Locate the cell with the specified text and output its [x, y] center coordinate. 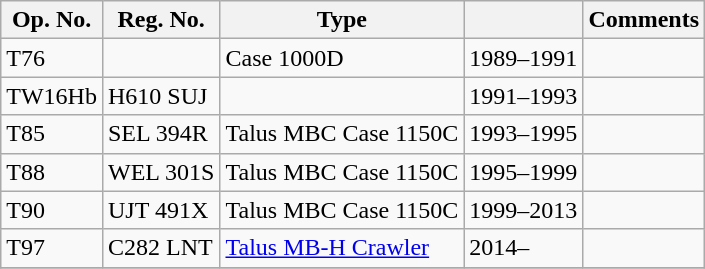
T97 [52, 248]
WEL 301S [160, 172]
1999–2013 [524, 210]
Case 1000D [342, 58]
1993–1995 [524, 134]
Talus MB-H Crawler [342, 248]
H610 SUJ [160, 96]
T85 [52, 134]
SEL 394R [160, 134]
UJT 491X [160, 210]
1989–1991 [524, 58]
Op. No. [52, 20]
TW16Hb [52, 96]
T88 [52, 172]
2014– [524, 248]
C282 LNT [160, 248]
T90 [52, 210]
T76 [52, 58]
Reg. No. [160, 20]
1991–1993 [524, 96]
Comments [644, 20]
Type [342, 20]
1995–1999 [524, 172]
